Pinpoint the cell where the given text exists, returning its (x, y) midpoint coordinate. 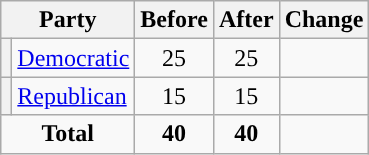
Democratic (74, 58)
Change (324, 20)
Before (174, 20)
Party (68, 20)
Total (68, 134)
Republican (74, 96)
After (246, 20)
